Locate the cell with the specified text and output its [X, Y] center coordinate. 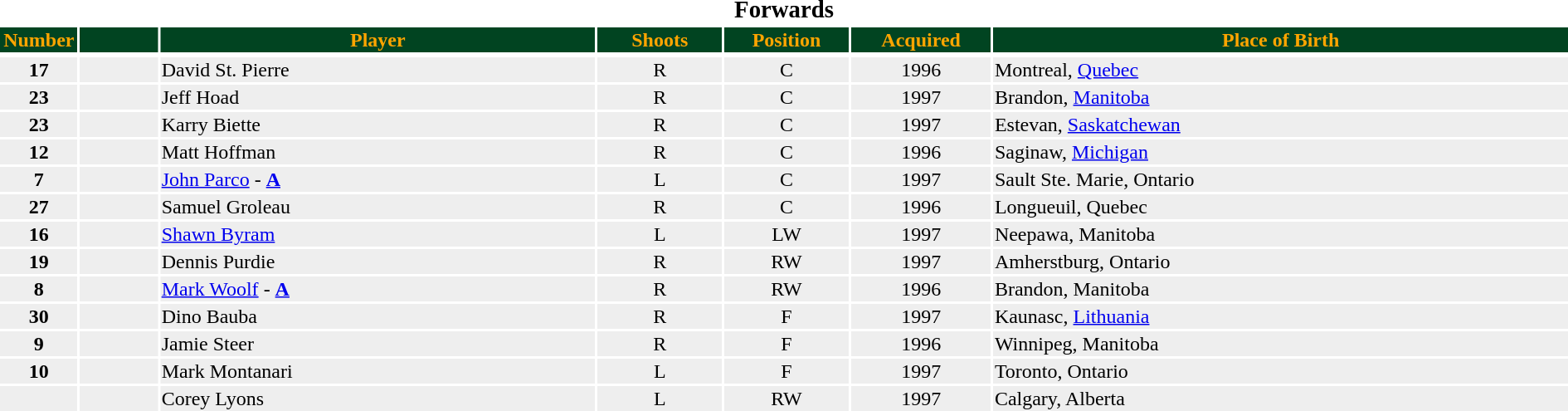
Acquired [921, 40]
27 [39, 207]
9 [39, 344]
Kaunasc, Lithuania [1281, 316]
Estevan, Saskatchewan [1281, 125]
12 [39, 152]
Winnipeg, Manitoba [1281, 344]
Mark Woolf - A [377, 289]
David St. Pierre [377, 70]
Dino Bauba [377, 316]
Jeff Hoad [377, 97]
7 [39, 179]
Dennis Purdie [377, 262]
16 [39, 234]
Place of Birth [1281, 40]
Saginaw, Michigan [1281, 152]
19 [39, 262]
30 [39, 316]
Matt Hoffman [377, 152]
Jamie Steer [377, 344]
Neepawa, Manitoba [1281, 234]
Mark Montanari [377, 371]
LW [786, 234]
Montreal, Quebec [1281, 70]
Corey Lyons [377, 399]
Number [39, 40]
Calgary, Alberta [1281, 399]
Karry Biette [377, 125]
Shoots [660, 40]
17 [39, 70]
Samuel Groleau [377, 207]
Player [377, 40]
Toronto, Ontario [1281, 371]
10 [39, 371]
Longueuil, Quebec [1281, 207]
Sault Ste. Marie, Ontario [1281, 179]
Position [786, 40]
John Parco - A [377, 179]
Shawn Byram [377, 234]
8 [39, 289]
Amherstburg, Ontario [1281, 262]
